Detect which cell encompasses the target text, then output its [x, y] center coordinate. 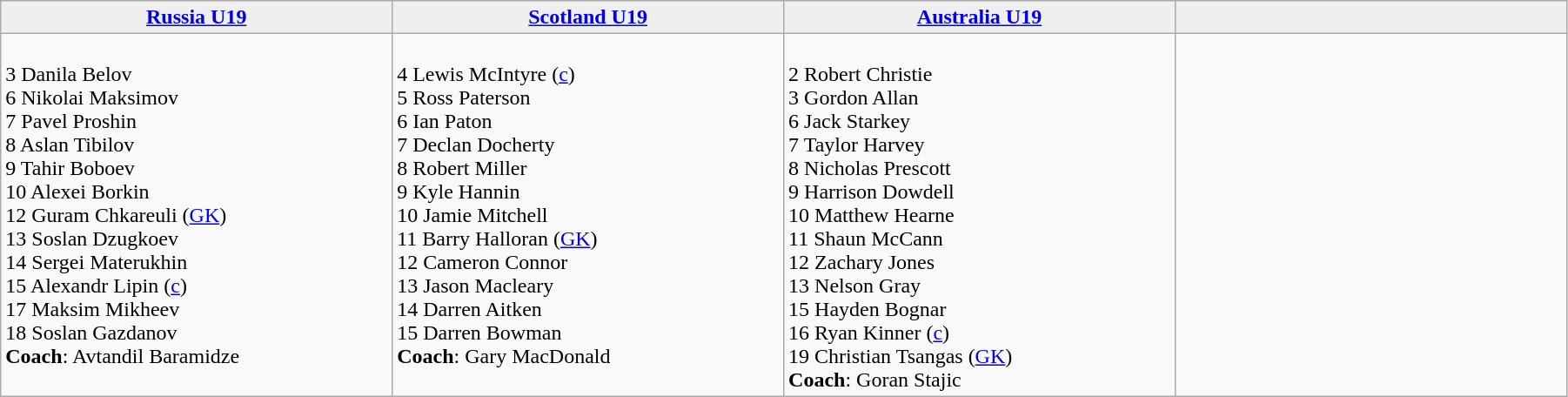
Russia U19 [197, 17]
Australia U19 [980, 17]
Scotland U19 [588, 17]
